Find where the given text appears and provide that cell's center as [X, Y] coordinate. 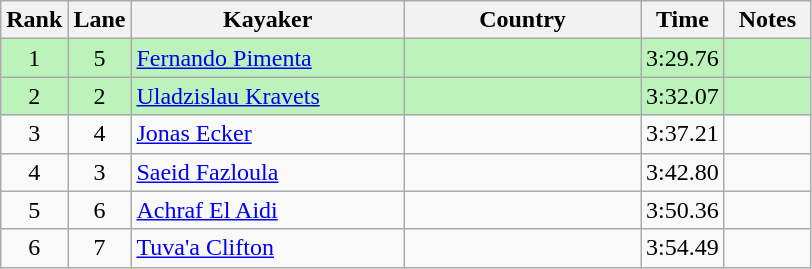
Saeid Fazloula [268, 172]
Fernando Pimenta [268, 58]
Achraf El Aidi [268, 210]
Rank [34, 20]
3:37.21 [683, 134]
Uladzislau Kravets [268, 96]
Country [522, 20]
Jonas Ecker [268, 134]
Notes [767, 20]
3:29.76 [683, 58]
3:54.49 [683, 248]
3:32.07 [683, 96]
3:50.36 [683, 210]
1 [34, 58]
Tuva'a Clifton [268, 248]
Lane [100, 20]
Kayaker [268, 20]
3:42.80 [683, 172]
Time [683, 20]
7 [100, 248]
